Scan for the cell matching the given text and deliver its (X, Y) coordinate at center. 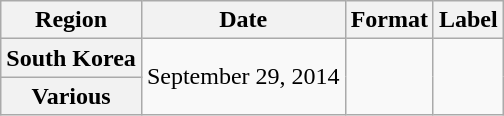
Date (243, 20)
South Korea (72, 58)
Label (468, 20)
Format (389, 20)
Various (72, 96)
September 29, 2014 (243, 77)
Region (72, 20)
